Detect which cell encompasses the target text, then output its (x, y) center coordinate. 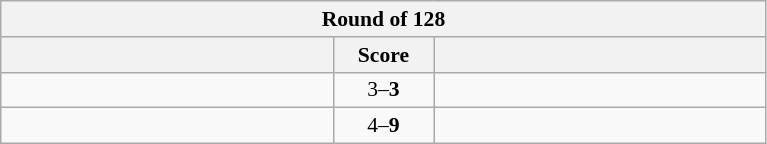
Score (383, 55)
4–9 (383, 126)
Round of 128 (384, 19)
3–3 (383, 90)
